Find where the given text appears and provide that cell's center as (X, Y) coordinate. 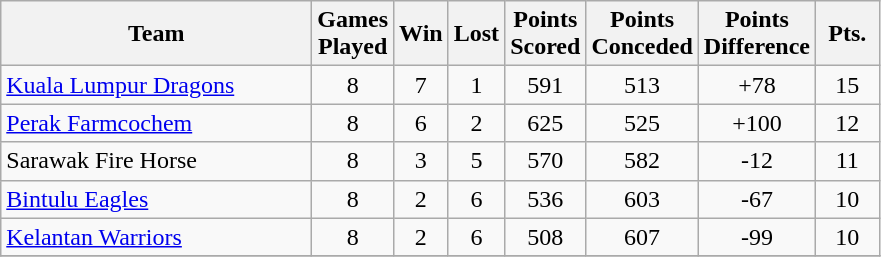
513 (642, 85)
+100 (756, 123)
Win (422, 34)
12 (848, 123)
Points Scored (546, 34)
Kelantan Warriors (156, 237)
-67 (756, 199)
-99 (756, 237)
3 (422, 161)
570 (546, 161)
525 (642, 123)
603 (642, 199)
Team (156, 34)
Perak Farmcochem (156, 123)
Sarawak Fire Horse (156, 161)
508 (546, 237)
625 (546, 123)
Lost (476, 34)
+78 (756, 85)
11 (848, 161)
Pts. (848, 34)
15 (848, 85)
Games Played (353, 34)
Bintulu Eagles (156, 199)
7 (422, 85)
5 (476, 161)
-12 (756, 161)
Points Conceded (642, 34)
582 (642, 161)
Kuala Lumpur Dragons (156, 85)
536 (546, 199)
591 (546, 85)
1 (476, 85)
607 (642, 237)
Points Difference (756, 34)
